Identify which cell holds the provided text, then report its (x, y) central coordinate. 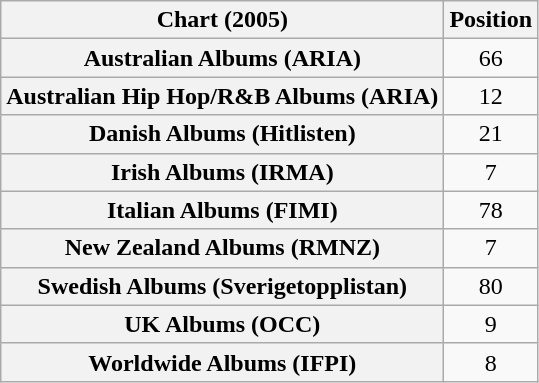
UK Albums (OCC) (222, 324)
78 (491, 210)
Chart (2005) (222, 20)
12 (491, 96)
Italian Albums (FIMI) (222, 210)
21 (491, 134)
Irish Albums (IRMA) (222, 172)
Worldwide Albums (IFPI) (222, 362)
New Zealand Albums (RMNZ) (222, 248)
Australian Albums (ARIA) (222, 58)
8 (491, 362)
Australian Hip Hop/R&B Albums (ARIA) (222, 96)
66 (491, 58)
9 (491, 324)
80 (491, 286)
Position (491, 20)
Swedish Albums (Sverigetopplistan) (222, 286)
Danish Albums (Hitlisten) (222, 134)
